Return the (x, y) coordinate for the center point of the cell that contains the specified text.  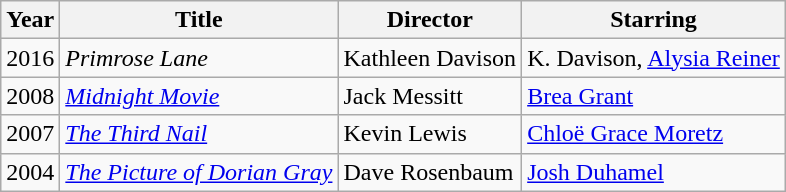
Jack Messitt (430, 96)
2004 (30, 172)
2016 (30, 58)
Chloë Grace Moretz (654, 134)
Midnight Movie (199, 96)
Kathleen Davison (430, 58)
Dave Rosenbaum (430, 172)
The Picture of Dorian Gray (199, 172)
K. Davison, Alysia Reiner (654, 58)
Josh Duhamel (654, 172)
Director (430, 20)
Primrose Lane (199, 58)
Kevin Lewis (430, 134)
Brea Grant (654, 96)
2007 (30, 134)
2008 (30, 96)
Title (199, 20)
Starring (654, 20)
The Third Nail (199, 134)
Year (30, 20)
